Return [X, Y] of the center of cell containing provided text 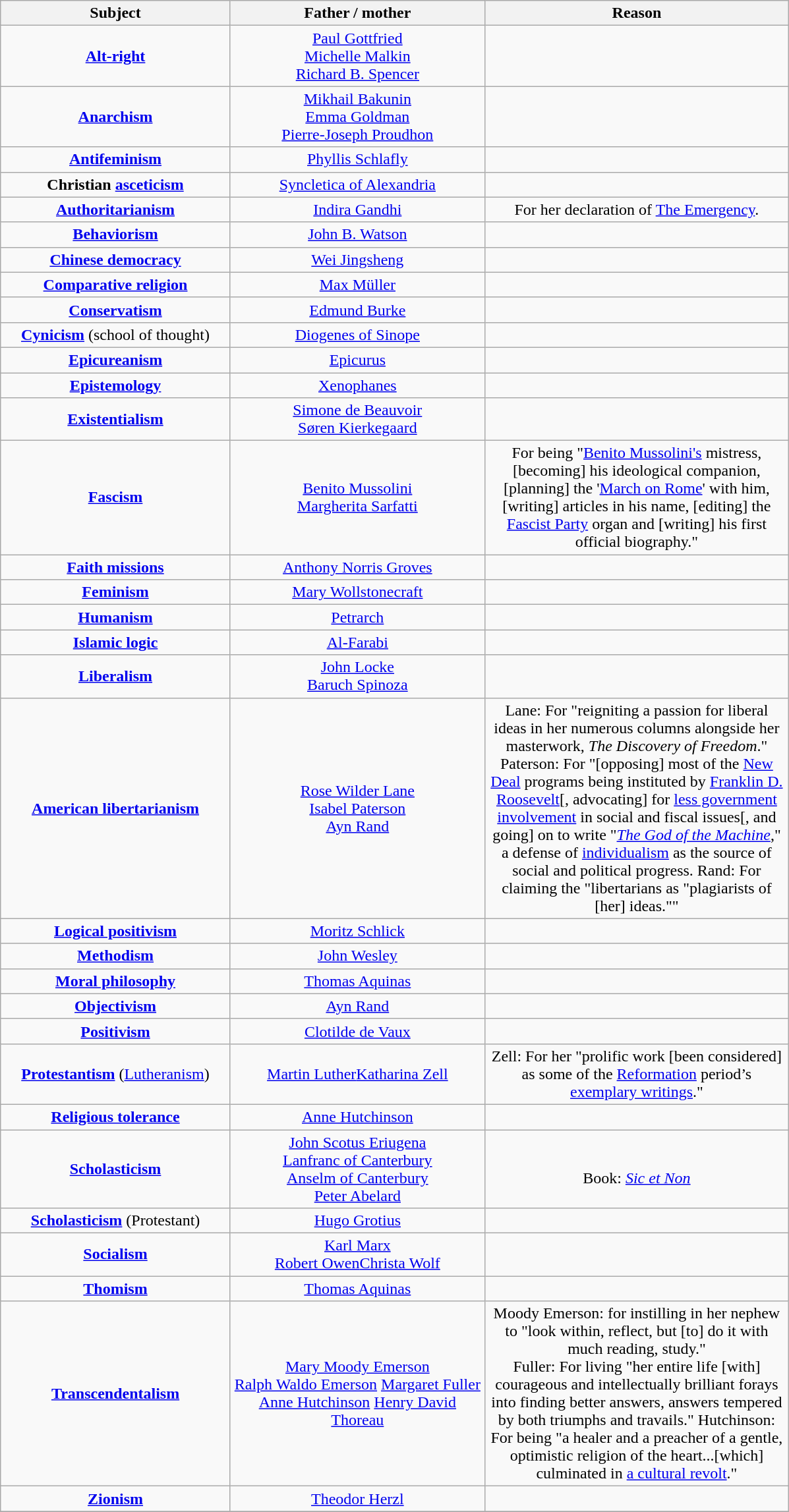
Petrarch [357, 617]
Methodism [116, 956]
Moritz Schlick [357, 931]
Alt-right [116, 56]
Transcendentalism [116, 1394]
Thomism [116, 1289]
Indira Gandhi [357, 210]
Fascism [116, 498]
John LockeBaruch Spinoza [357, 676]
For her declaration of The Emergency. [637, 210]
Diogenes of Sinope [357, 335]
Islamic logic [116, 642]
Positivism [116, 1031]
Cynicism (school of thought) [116, 335]
Edmund Burke [357, 310]
Anthony Norris Groves [357, 567]
Mary Wollstonecraft [357, 592]
Clotilde de Vaux [357, 1031]
Logical positivism [116, 931]
Objectivism [116, 1006]
Socialism [116, 1254]
Anne Hutchinson [357, 1117]
Antifeminism [116, 159]
Scholasticism (Protestant) [116, 1221]
Authoritarianism [116, 210]
Rose Wilder LaneIsabel PatersonAyn Rand [357, 808]
Religious tolerance [116, 1117]
Protestantism (Lutheranism) [116, 1074]
Simone de BeauvoirSøren Kierkegaard [357, 419]
Comparative religion [116, 285]
Zell: For her "prolific work [been considered] as some of the Reformation period’s exemplary writings." [637, 1074]
Martin LutherKatharina Zell [357, 1074]
Reason [637, 13]
Epistemology [116, 385]
Zionism [116, 1499]
Mikhail BakuninEmma GoldmanPierre-Joseph Proudhon [357, 117]
Max Müller [357, 285]
Faith missions [116, 567]
Scholasticism [116, 1169]
Anarchism [116, 117]
Al-Farabi [357, 642]
Liberalism [116, 676]
Moral philosophy [116, 981]
Hugo Grotius [357, 1221]
Feminism [116, 592]
Xenophanes [357, 385]
Karl MarxRobert OwenChrista Wolf [357, 1254]
Epicurus [357, 360]
John B. Watson [357, 235]
Ayn Rand [357, 1006]
Chinese democracy [116, 260]
John Scotus EriugenaLanfranc of Canterbury Anselm of Canterbury Peter Abelard [357, 1169]
Paul GottfriedMichelle MalkinRichard B. Spencer [357, 56]
Father / mother [357, 13]
Wei Jingsheng [357, 260]
Humanism [116, 617]
Theodor Herzl [357, 1499]
Christian asceticism [116, 184]
Behaviorism [116, 235]
John Wesley [357, 956]
Epicureanism [116, 360]
Subject [116, 13]
Mary Moody EmersonRalph Waldo Emerson Margaret Fuller Anne Hutchinson Henry David Thoreau [357, 1394]
Conservatism [116, 310]
American libertarianism [116, 808]
Benito MussoliniMargherita Sarfatti [357, 498]
Book: Sic et Non [637, 1169]
Syncletica of Alexandria [357, 184]
Existentialism [116, 419]
Phyllis Schlafly [357, 159]
